Output the [X, Y] coordinate of the center of the cell containing the given text.  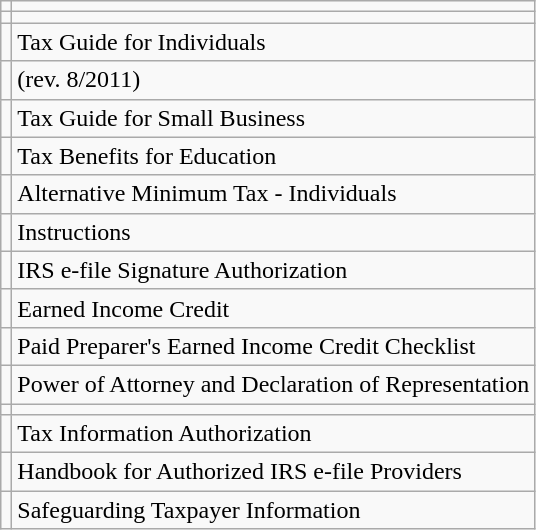
Tax Guide for Individuals [274, 42]
Alternative Minimum Tax - Individuals [274, 194]
Instructions [274, 232]
Tax Benefits for Education [274, 156]
Earned Income Credit [274, 308]
IRS e-file Signature Authorization [274, 270]
Power of Attorney and Declaration of Representation [274, 384]
Safeguarding Taxpayer Information [274, 510]
(rev. 8/2011) [274, 80]
Tax Guide for Small Business [274, 118]
Handbook for Authorized IRS e-file Providers [274, 472]
Tax Information Authorization [274, 434]
Paid Preparer's Earned Income Credit Checklist [274, 346]
